Find where the given text appears and provide that cell's center as [x, y] coordinate. 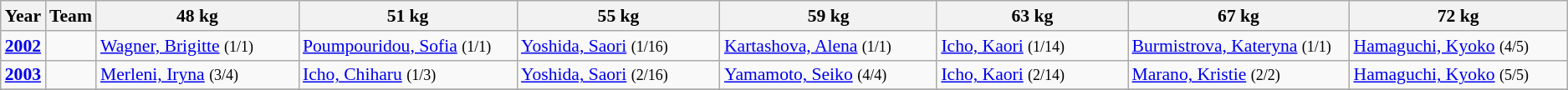
2002 [23, 46]
55 kg [619, 16]
Icho, Kaori (1/14) [1032, 46]
Icho, Chiharu (1/3) [408, 75]
Poumpouridou, Sofia (1/1) [408, 46]
63 kg [1032, 16]
59 kg [828, 16]
Icho, Kaori (2/14) [1032, 75]
Burmistrova, Kateryna (1/1) [1238, 46]
Wagner, Brigitte (1/1) [197, 46]
Hamaguchi, Kyoko (4/5) [1458, 46]
67 kg [1238, 16]
Year [23, 16]
Hamaguchi, Kyoko (5/5) [1458, 75]
48 kg [197, 16]
Yoshida, Saori (2/16) [619, 75]
Merleni, Iryna (3/4) [197, 75]
Marano, Kristie (2/2) [1238, 75]
72 kg [1458, 16]
2003 [23, 75]
Yamamoto, Seiko (4/4) [828, 75]
Kartashova, Alena (1/1) [828, 46]
Yoshida, Saori (1/16) [619, 46]
51 kg [408, 16]
Team [70, 16]
